Output the [x, y] coordinate of the center of the cell containing the given text.  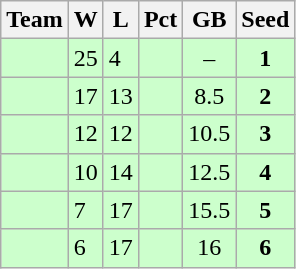
1 [266, 58]
3 [266, 134]
– [210, 58]
Pct [160, 20]
12.5 [210, 172]
10.5 [210, 134]
8.5 [210, 96]
2 [266, 96]
Team [35, 20]
GB [210, 20]
5 [266, 210]
Seed [266, 20]
15.5 [210, 210]
L [120, 20]
16 [210, 248]
14 [120, 172]
7 [86, 210]
W [86, 20]
10 [86, 172]
13 [120, 96]
25 [86, 58]
